Detect which cell encompasses the target text, then output its (x, y) center coordinate. 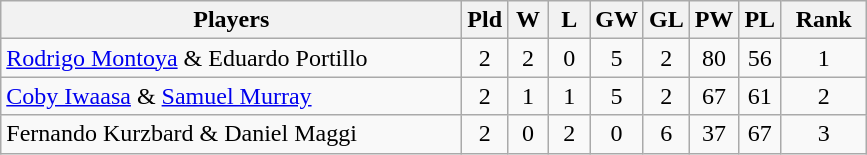
Fernando Kurzbard & Daniel Maggi (232, 134)
80 (714, 58)
3 (824, 134)
61 (760, 96)
GW (617, 20)
Players (232, 20)
Pld (485, 20)
Rank (824, 20)
L (570, 20)
Coby Iwaasa & Samuel Murray (232, 96)
56 (760, 58)
Rodrigo Montoya & Eduardo Portillo (232, 58)
6 (666, 134)
PW (714, 20)
W (528, 20)
GL (666, 20)
PL (760, 20)
37 (714, 134)
